Identify which cell holds the provided text, then report its [x, y] central coordinate. 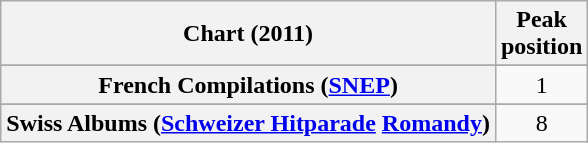
Swiss Albums (Schweizer Hitparade Romandy) [248, 123]
Chart (2011) [248, 34]
French Compilations (SNEP) [248, 85]
1 [541, 85]
8 [541, 123]
Peakposition [541, 34]
